Determine the [X, Y] coordinate at the center of the cell enclosing the given text.  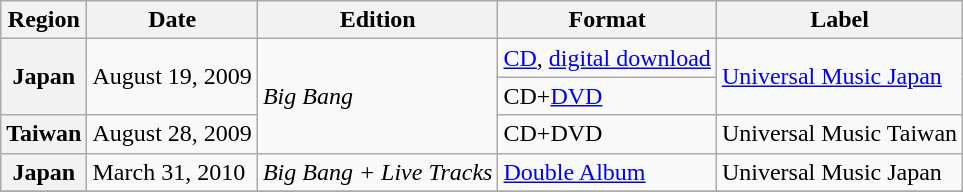
Universal Music Taiwan [839, 134]
March 31, 2010 [172, 172]
Taiwan [44, 134]
Label [839, 20]
Big Bang [378, 96]
Double Album [607, 172]
Edition [378, 20]
Format [607, 20]
Region [44, 20]
August 19, 2009 [172, 77]
Date [172, 20]
Big Bang + Live Tracks [378, 172]
CD, digital download [607, 58]
August 28, 2009 [172, 134]
